Locate the cell with the specified text and output its [x, y] center coordinate. 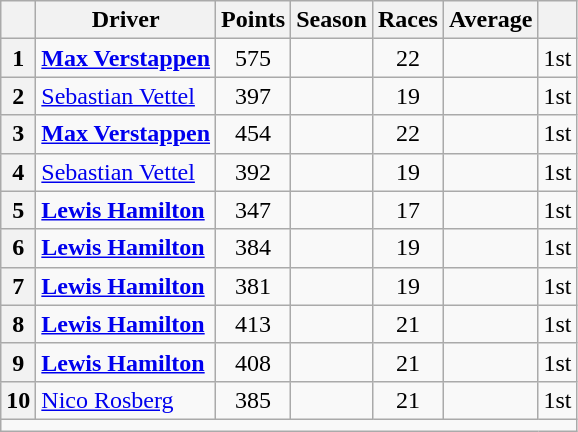
Season [332, 20]
Races [408, 20]
4 [18, 172]
575 [254, 58]
454 [254, 134]
Average [490, 20]
413 [254, 324]
10 [18, 400]
385 [254, 400]
347 [254, 210]
397 [254, 96]
17 [408, 210]
2 [18, 96]
9 [18, 362]
Nico Rosberg [126, 400]
Points [254, 20]
392 [254, 172]
Driver [126, 20]
381 [254, 286]
408 [254, 362]
3 [18, 134]
384 [254, 248]
6 [18, 248]
5 [18, 210]
7 [18, 286]
8 [18, 324]
1 [18, 58]
